Identify which cell holds the provided text, then report its [X, Y] central coordinate. 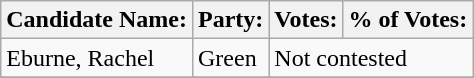
% of Votes: [408, 20]
Not contested [371, 58]
Green [230, 58]
Eburne, Rachel [97, 58]
Votes: [306, 20]
Candidate Name: [97, 20]
Party: [230, 20]
